Output the (x, y) coordinate of the center of the cell containing the given text.  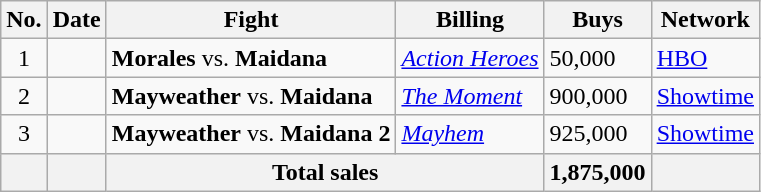
Morales vs. Maidana (251, 58)
Action Heroes (470, 58)
The Moment (470, 96)
Mayweather vs. Maidana (251, 96)
No. (24, 20)
Buys (598, 20)
HBO (705, 58)
Mayhem (470, 134)
925,000 (598, 134)
900,000 (598, 96)
1,875,000 (598, 172)
1 (24, 58)
Total sales (325, 172)
2 (24, 96)
Billing (470, 20)
3 (24, 134)
50,000 (598, 58)
Fight (251, 20)
Date (76, 20)
Mayweather vs. Maidana 2 (251, 134)
Network (705, 20)
